Provide the [X, Y] coordinate of the cell's center where the given text is located.  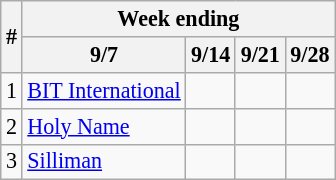
3 [12, 162]
Holy Name [104, 126]
Silliman [104, 162]
2 [12, 126]
9/21 [260, 54]
1 [12, 90]
9/14 [211, 54]
BIT International [104, 90]
# [12, 36]
Week ending [178, 18]
9/28 [310, 54]
9/7 [104, 54]
